Return [x, y] of the center of cell containing provided text 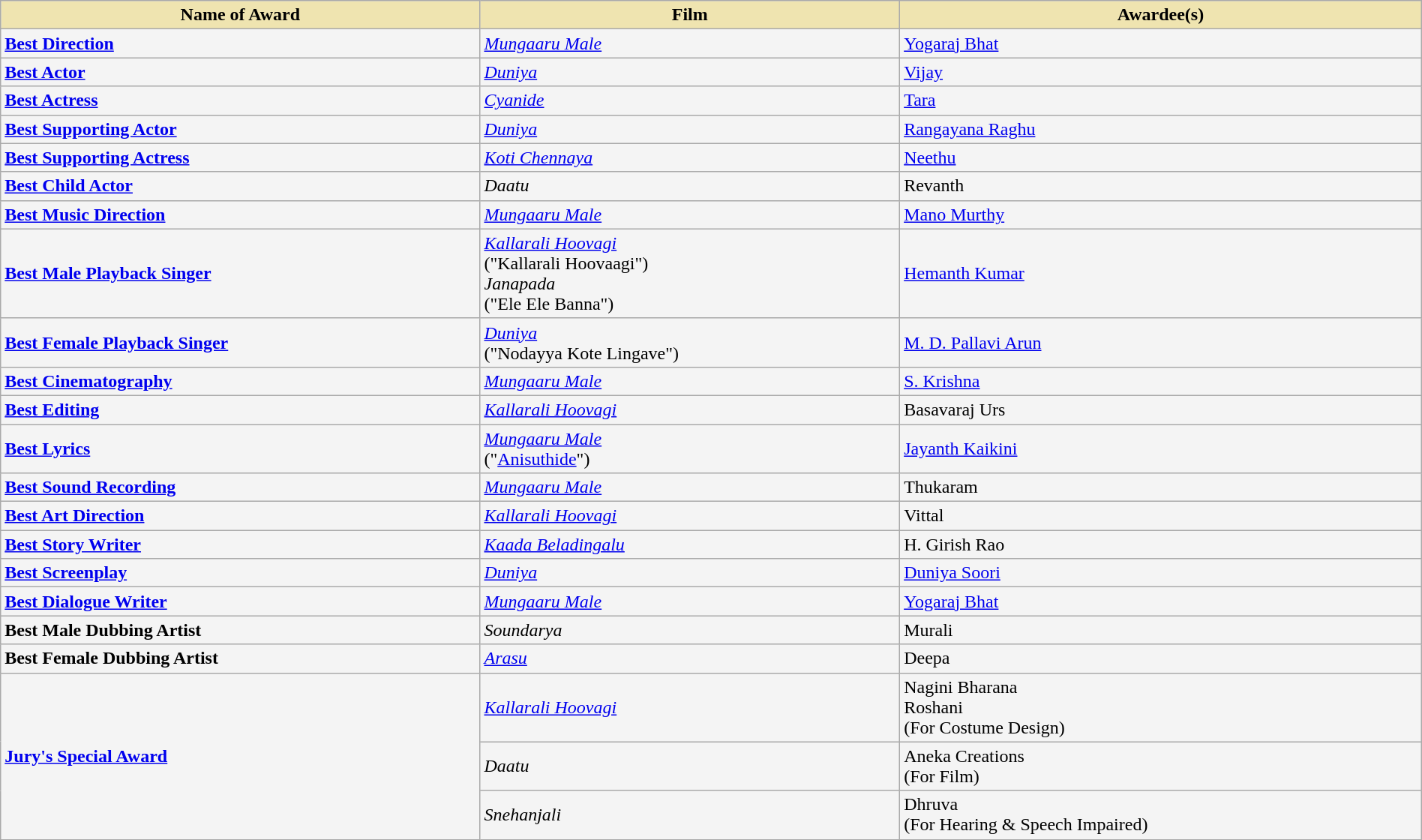
Best Editing [240, 409]
Nagini BharanaRoshani(For Costume Design) [1161, 707]
H. Girish Rao [1161, 544]
Best Child Actor [240, 186]
Best Actor [240, 72]
Mungaaru Male("Anisuthide") [690, 448]
Best Screenplay [240, 573]
Best Direction [240, 43]
Thukaram [1161, 487]
Best Supporting Actor [240, 129]
Best Art Direction [240, 516]
Mano Murthy [1161, 214]
Best Actress [240, 100]
Best Music Direction [240, 214]
Tara [1161, 100]
Best Male Playback Singer [240, 273]
Best Cinematography [240, 381]
Soundarya [690, 630]
Vijay [1161, 72]
Best Dialogue Writer [240, 601]
Deepa [1161, 658]
Murali [1161, 630]
Awardee(s) [1161, 15]
Vittal [1161, 516]
Dhruva (For Hearing & Speech Impaired) [1161, 814]
Best Female Dubbing Artist [240, 658]
Jury's Special Award [240, 756]
Best Lyrics [240, 448]
Hemanth Kumar [1161, 273]
Basavaraj Urs [1161, 409]
S. Krishna [1161, 381]
Best Story Writer [240, 544]
Duniya("Nodayya Kote Lingave") [690, 342]
Kaada Beladingalu [690, 544]
Neethu [1161, 157]
Jayanth Kaikini [1161, 448]
Rangayana Raghu [1161, 129]
Arasu [690, 658]
Film [690, 15]
Revanth [1161, 186]
Koti Chennaya [690, 157]
Kallarali Hoovagi("Kallarali Hoovaagi")Janapada("Ele Ele Banna") [690, 273]
Aneka Creations(For Film) [1161, 766]
Best Male Dubbing Artist [240, 630]
Best Supporting Actress [240, 157]
Snehanjali [690, 814]
M. D. Pallavi Arun [1161, 342]
Cyanide [690, 100]
Duniya Soori [1161, 573]
Best Female Playback Singer [240, 342]
Best Sound Recording [240, 487]
Name of Award [240, 15]
